Locate the cell with the specified text and output its (X, Y) center coordinate. 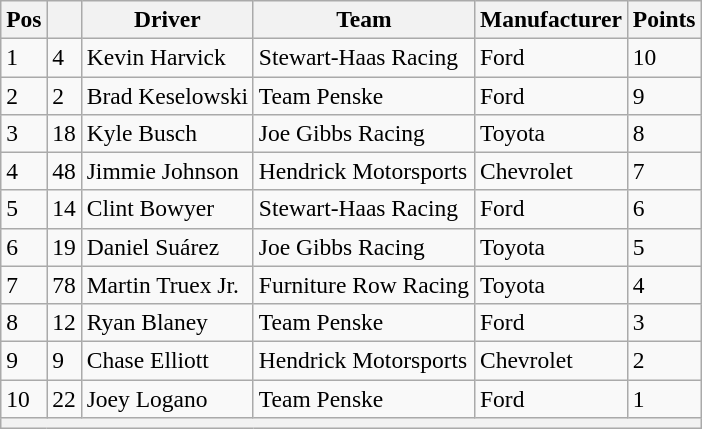
19 (64, 247)
22 (64, 398)
Ryan Blaney (167, 322)
Jimmie Johnson (167, 171)
Points (664, 19)
Brad Keselowski (167, 95)
Martin Truex Jr. (167, 285)
14 (64, 209)
Driver (167, 19)
78 (64, 285)
Joey Logano (167, 398)
Pos (24, 19)
Chase Elliott (167, 360)
Manufacturer (552, 19)
Kevin Harvick (167, 57)
12 (64, 322)
Daniel Suárez (167, 247)
18 (64, 133)
Kyle Busch (167, 133)
Team (364, 19)
Clint Bowyer (167, 209)
48 (64, 171)
Furniture Row Racing (364, 285)
